Identify which cell holds the provided text, then report its [x, y] central coordinate. 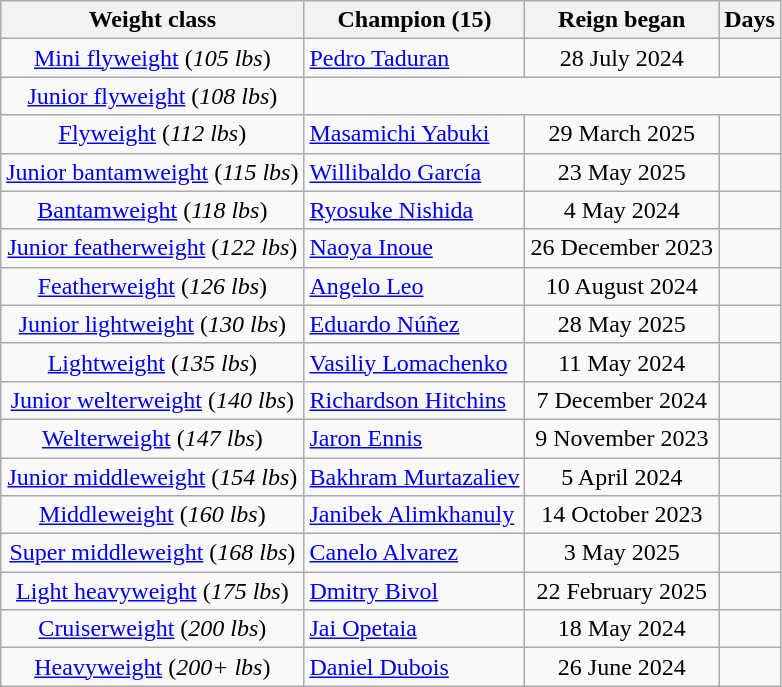
Junior welterweight (140 lbs) [152, 400]
Junior flyweight (108 lbs) [152, 96]
Middleweight (160 lbs) [152, 515]
Junior lightweight (130 lbs) [152, 324]
28 July 2024 [622, 58]
Heavyweight (200+ lbs) [152, 667]
Flyweight (112 lbs) [152, 134]
Masamichi Yabuki [414, 134]
29 March 2025 [622, 134]
Junior middleweight (154 lbs) [152, 477]
Champion (15) [414, 20]
Welterweight (147 lbs) [152, 438]
4 May 2024 [622, 210]
Weight class [152, 20]
Jaron Ennis [414, 438]
Richardson Hitchins [414, 400]
22 February 2025 [622, 591]
23 May 2025 [622, 172]
26 June 2024 [622, 667]
18 May 2024 [622, 629]
26 December 2023 [622, 248]
10 August 2024 [622, 286]
Willibaldo García [414, 172]
Ryosuke Nishida [414, 210]
9 November 2023 [622, 438]
Dmitry Bivol [414, 591]
11 May 2024 [622, 362]
Featherweight (126 lbs) [152, 286]
Pedro Taduran [414, 58]
7 December 2024 [622, 400]
Days [750, 20]
Janibek Alimkhanuly [414, 515]
Junior featherweight (122 lbs) [152, 248]
Eduardo Núñez [414, 324]
5 April 2024 [622, 477]
Light heavyweight (175 lbs) [152, 591]
Vasiliy Lomachenko [414, 362]
14 October 2023 [622, 515]
Bakhram Murtazaliev [414, 477]
Super middleweight (168 lbs) [152, 553]
Angelo Leo [414, 286]
Naoya Inoue [414, 248]
Bantamweight (118 lbs) [152, 210]
Jai Opetaia [414, 629]
Reign began [622, 20]
Lightweight (135 lbs) [152, 362]
Junior bantamweight (115 lbs) [152, 172]
28 May 2025 [622, 324]
Canelo Alvarez [414, 553]
Mini flyweight (105 lbs) [152, 58]
Daniel Dubois [414, 667]
3 May 2025 [622, 553]
Cruiserweight (200 lbs) [152, 629]
